Search for the cell housing the specified text and yield its (x, y) center coordinate. 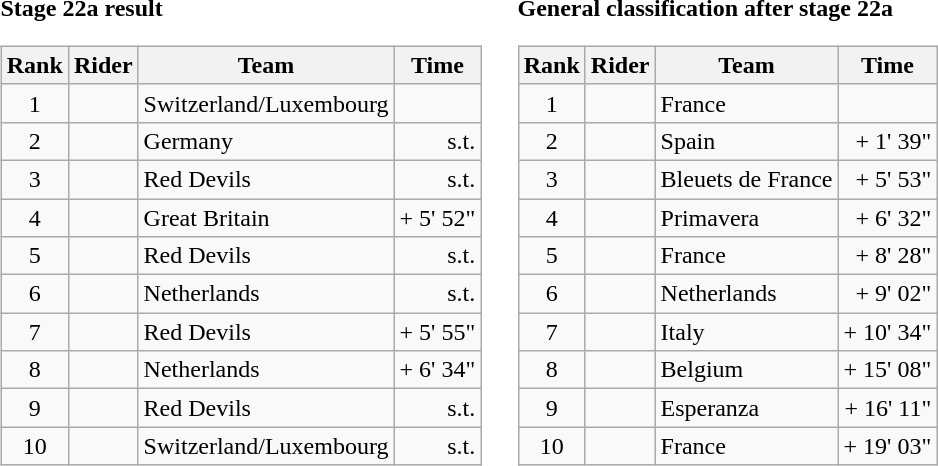
+ 5' 53" (888, 179)
Great Britain (266, 217)
+ 1' 39" (888, 141)
Italy (746, 332)
Belgium (746, 370)
+ 9' 02" (888, 294)
Primavera (746, 217)
+ 6' 34" (438, 370)
Esperanza (746, 408)
+ 15' 08" (888, 370)
+ 16' 11" (888, 408)
+ 19' 03" (888, 446)
Spain (746, 141)
+ 10' 34" (888, 332)
+ 6' 32" (888, 217)
+ 5' 55" (438, 332)
Bleuets de France (746, 179)
+ 5' 52" (438, 217)
+ 8' 28" (888, 256)
Germany (266, 141)
